Scan for the cell matching the given text and deliver its (X, Y) coordinate at center. 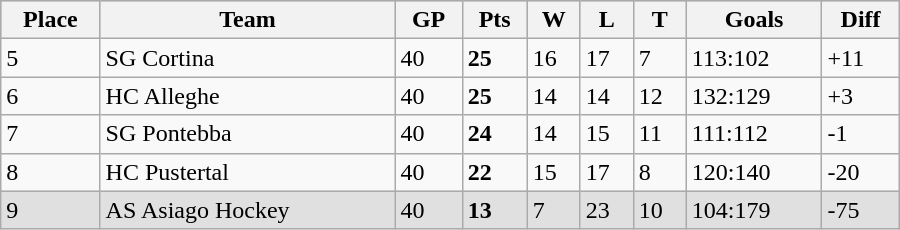
+11 (860, 58)
104:179 (754, 210)
-20 (860, 172)
6 (50, 96)
SG Cortina (248, 58)
Place (50, 20)
11 (660, 134)
T (660, 20)
111:112 (754, 134)
113:102 (754, 58)
132:129 (754, 96)
Goals (754, 20)
-1 (860, 134)
HC Alleghe (248, 96)
16 (554, 58)
GP (428, 20)
5 (50, 58)
12 (660, 96)
Diff (860, 20)
22 (494, 172)
23 (606, 210)
120:140 (754, 172)
L (606, 20)
13 (494, 210)
SG Pontebba (248, 134)
24 (494, 134)
Pts (494, 20)
AS Asiago Hockey (248, 210)
HC Pustertal (248, 172)
10 (660, 210)
9 (50, 210)
+3 (860, 96)
Team (248, 20)
W (554, 20)
-75 (860, 210)
